Return (x, y) of the center of cell containing provided text 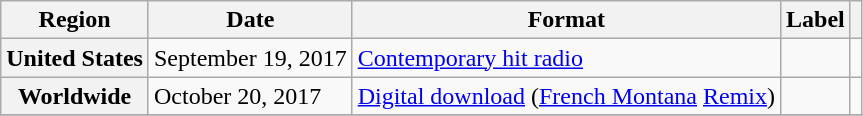
Digital download (French Montana Remix) (566, 96)
Worldwide (75, 96)
Contemporary hit radio (566, 58)
September 19, 2017 (250, 58)
United States (75, 58)
Label (816, 20)
Format (566, 20)
Date (250, 20)
October 20, 2017 (250, 96)
Region (75, 20)
